From the cell containing the given text, extract its center point as (x, y) coordinate. 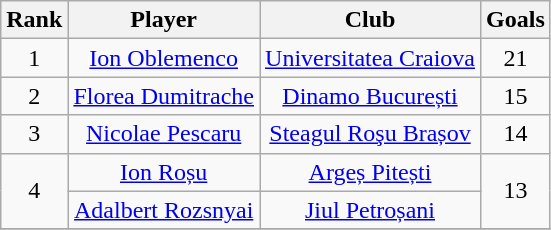
Florea Dumitrache (164, 96)
14 (516, 134)
13 (516, 191)
Ion Roșu (164, 172)
Ion Oblemenco (164, 58)
Goals (516, 20)
1 (34, 58)
4 (34, 191)
2 (34, 96)
Player (164, 20)
Jiul Petroșani (370, 210)
Club (370, 20)
21 (516, 58)
3 (34, 134)
15 (516, 96)
Universitatea Craiova (370, 58)
Argeș Pitești (370, 172)
Adalbert Rozsnyai (164, 210)
Rank (34, 20)
Steagul Roşu Brașov (370, 134)
Dinamo București (370, 96)
Nicolae Pescaru (164, 134)
